Search for the cell housing the specified text and yield its (X, Y) center coordinate. 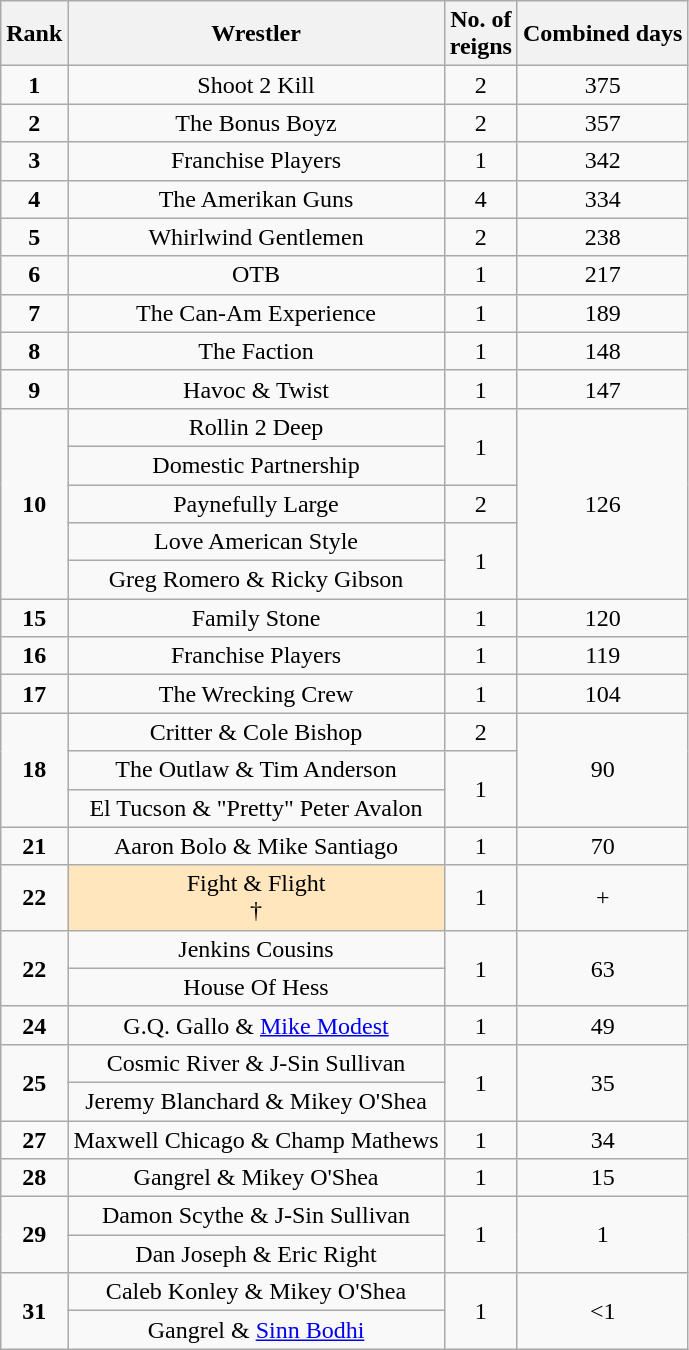
Whirlwind Gentlemen (256, 237)
217 (602, 275)
Jenkins Cousins (256, 949)
Greg Romero & Ricky Gibson (256, 580)
24 (34, 1025)
63 (602, 968)
Dan Joseph & Eric Right (256, 1254)
375 (602, 85)
Fight & Flight † (256, 898)
Combined days (602, 34)
Rank (34, 34)
Havoc & Twist (256, 389)
El Tucson & "Pretty" Peter Avalon (256, 808)
Gangrel & Sinn Bodhi (256, 1330)
104 (602, 694)
Aaron Bolo & Mike Santiago (256, 846)
The Faction (256, 351)
147 (602, 389)
<1 (602, 1311)
Jeremy Blanchard & Mikey O'Shea (256, 1101)
7 (34, 313)
35 (602, 1082)
OTB (256, 275)
No. ofreigns (480, 34)
90 (602, 770)
49 (602, 1025)
29 (34, 1235)
342 (602, 161)
119 (602, 656)
Domestic Partnership (256, 465)
Wrestler (256, 34)
Damon Scythe & J-Sin Sullivan (256, 1216)
25 (34, 1082)
27 (34, 1139)
238 (602, 237)
Critter & Cole Bishop (256, 732)
+ (602, 898)
Family Stone (256, 618)
17 (34, 694)
Love American Style (256, 542)
3 (34, 161)
The Amerikan Guns (256, 199)
120 (602, 618)
G.Q. Gallo & Mike Modest (256, 1025)
Rollin 2 Deep (256, 427)
Paynefully Large (256, 503)
70 (602, 846)
8 (34, 351)
189 (602, 313)
5 (34, 237)
31 (34, 1311)
28 (34, 1178)
Cosmic River & J-Sin Sullivan (256, 1063)
The Wrecking Crew (256, 694)
334 (602, 199)
9 (34, 389)
18 (34, 770)
126 (602, 503)
Shoot 2 Kill (256, 85)
34 (602, 1139)
The Outlaw & Tim Anderson (256, 770)
6 (34, 275)
House Of Hess (256, 987)
357 (602, 123)
148 (602, 351)
21 (34, 846)
Caleb Konley & Mikey O'Shea (256, 1292)
10 (34, 503)
Maxwell Chicago & Champ Mathews (256, 1139)
The Bonus Boyz (256, 123)
The Can-Am Experience (256, 313)
16 (34, 656)
Gangrel & Mikey O'Shea (256, 1178)
